Search for the cell housing the specified text and yield its (x, y) center coordinate. 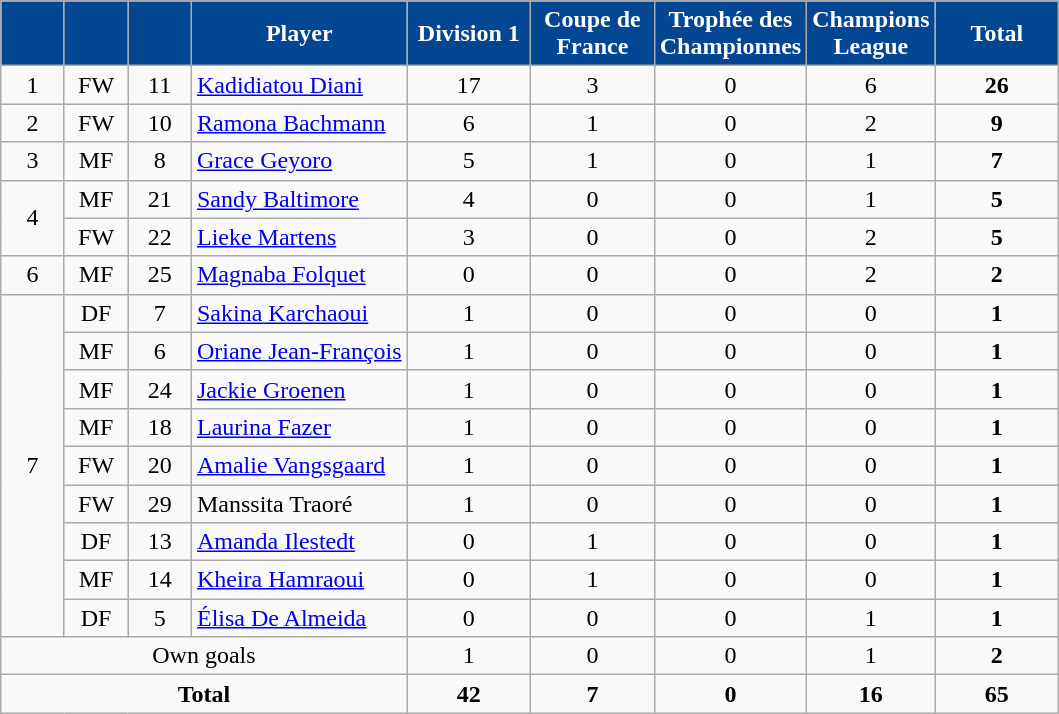
Champions League (871, 34)
18 (160, 427)
9 (997, 123)
25 (160, 275)
Player (299, 34)
17 (469, 85)
Laurina Fazer (299, 427)
Grace Geyoro (299, 161)
Oriane Jean-François (299, 351)
Own goals (204, 656)
11 (160, 85)
Amanda Ilestedt (299, 542)
20 (160, 465)
21 (160, 199)
Ramona Bachmann (299, 123)
Manssita Traoré (299, 503)
14 (160, 580)
8 (160, 161)
26 (997, 85)
Kheira Hamraoui (299, 580)
24 (160, 389)
Amalie Vangsgaard (299, 465)
65 (997, 694)
Coupe de France (593, 34)
22 (160, 237)
Division 1 (469, 34)
Kadidiatou Diani (299, 85)
10 (160, 123)
Trophée des Championnes (730, 34)
Sakina Karchaoui (299, 313)
29 (160, 503)
16 (871, 694)
Jackie Groenen (299, 389)
Sandy Baltimore (299, 199)
Magnaba Folquet (299, 275)
Élisa De Almeida (299, 618)
Lieke Martens (299, 237)
42 (469, 694)
13 (160, 542)
